Find where the given text appears and provide that cell's center as (X, Y) coordinate. 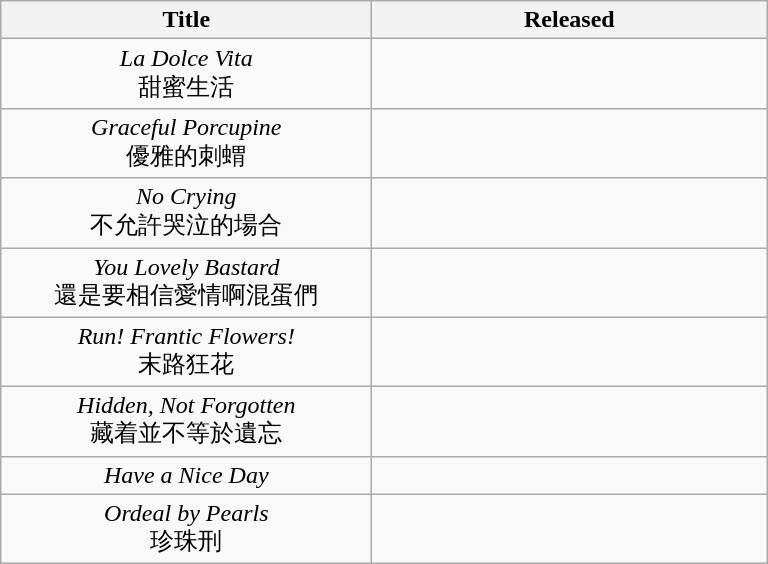
La Dolce Vita甜蜜生活 (186, 74)
Have a Nice Day (186, 475)
Released (570, 20)
Graceful Porcupine優雅的刺蝟 (186, 143)
Title (186, 20)
No Crying不允許哭泣的場合 (186, 213)
You Lovely Bastard還是要相信愛情啊混蛋們 (186, 283)
Run! Frantic Flowers!末路狂花 (186, 352)
Ordeal by Pearls珍珠刑 (186, 529)
Hidden, Not Forgotten藏着並不等於遺忘 (186, 422)
